From the cell containing the given text, extract its center point as [X, Y] coordinate. 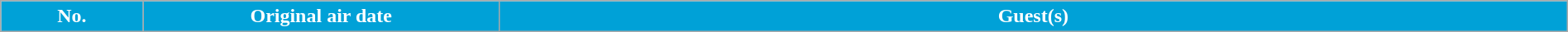
Guest(s) [1034, 16]
No. [72, 16]
Original air date [321, 16]
